Pinpoint the cell where the given text exists, returning its [X, Y] midpoint coordinate. 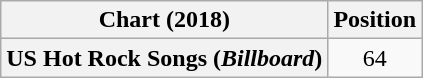
64 [375, 58]
Chart (2018) [164, 20]
US Hot Rock Songs (Billboard) [164, 58]
Position [375, 20]
